From the cell containing the given text, extract its center point as [X, Y] coordinate. 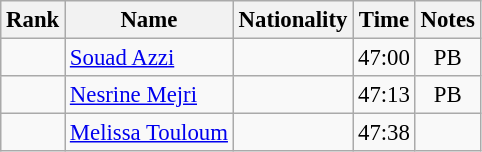
47:00 [384, 58]
Nesrine Mejri [150, 95]
Souad Azzi [150, 58]
Nationality [292, 20]
Melissa Touloum [150, 133]
Rank [33, 20]
Notes [448, 20]
47:13 [384, 95]
47:38 [384, 133]
Name [150, 20]
Time [384, 20]
